From the cell containing the given text, extract its center point as (X, Y) coordinate. 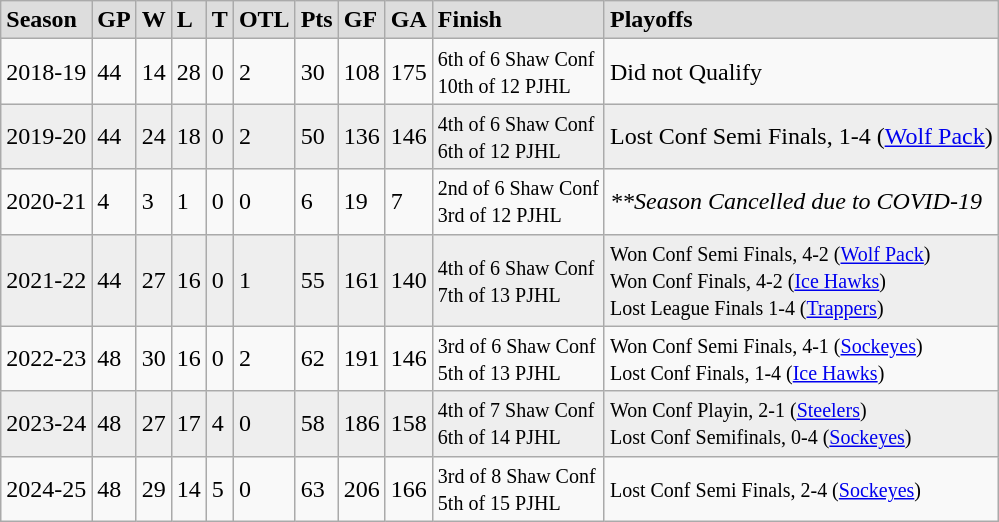
2nd of 6 Shaw Conf3rd of 12 PJHL (518, 202)
161 (362, 280)
Finish (518, 20)
GF (362, 20)
2023-24 (46, 424)
Lost Conf Semi Finals, 2-4 (Sockeyes) (801, 488)
166 (408, 488)
3rd of 6 Shaw Conf5th of 13 PJHL (518, 358)
29 (154, 488)
T (220, 20)
63 (316, 488)
24 (154, 136)
Playoffs (801, 20)
17 (188, 424)
**Season Cancelled due to COVID-19 (801, 202)
Pts (316, 20)
Won Conf Semi Finals, 4-1 (Sockeyes)Lost Conf Finals, 1-4 (Ice Hawks) (801, 358)
6th of 6 Shaw Conf10th of 12 PJHL (518, 72)
Lost Conf Semi Finals, 1-4 (Wolf Pack) (801, 136)
Won Conf Semi Finals, 4-2 (Wolf Pack)Won Conf Finals, 4-2 (Ice Hawks)Lost League Finals 1-4 (Trappers) (801, 280)
50 (316, 136)
158 (408, 424)
L (188, 20)
140 (408, 280)
Won Conf Playin, 2-1 (Steelers)Lost Conf Semifinals, 0-4 (Sockeyes) (801, 424)
191 (362, 358)
19 (362, 202)
2021-22 (46, 280)
GP (114, 20)
2018-19 (46, 72)
3rd of 8 Shaw Conf5th of 15 PJHL (518, 488)
3 (154, 202)
206 (362, 488)
6 (316, 202)
Did not Qualify (801, 72)
108 (362, 72)
OTL (264, 20)
2020-21 (46, 202)
4th of 7 Shaw Conf6th of 14 PJHL (518, 424)
186 (362, 424)
4th of 6 Shaw Conf6th of 12 PJHL (518, 136)
4th of 6 Shaw Conf7th of 13 PJHL (518, 280)
136 (362, 136)
W (154, 20)
62 (316, 358)
175 (408, 72)
5 (220, 488)
7 (408, 202)
55 (316, 280)
28 (188, 72)
GA (408, 20)
18 (188, 136)
58 (316, 424)
2019-20 (46, 136)
Season (46, 20)
2022-23 (46, 358)
2024-25 (46, 488)
